Provide the [x, y] coordinate of the cell's center where the given text is located.  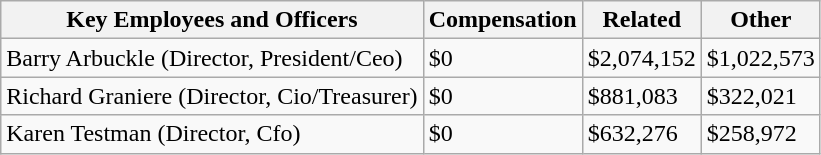
Key Employees and Officers [212, 20]
$1,022,573 [760, 58]
$2,074,152 [642, 58]
$881,083 [642, 96]
Karen Testman (Director, Cfo) [212, 134]
Richard Graniere (Director, Cio/Treasurer) [212, 96]
$632,276 [642, 134]
Related [642, 20]
Barry Arbuckle (Director, President/Ceo) [212, 58]
$258,972 [760, 134]
Compensation [502, 20]
Other [760, 20]
$322,021 [760, 96]
